Output the (X, Y) coordinate of the center of the cell containing the given text.  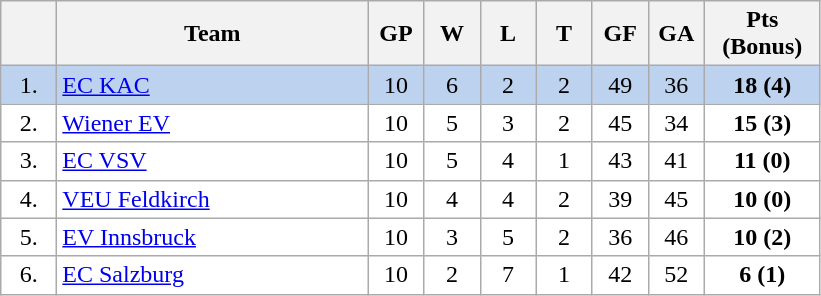
W (452, 34)
EV Innsbruck (212, 237)
VEU Feldkirch (212, 199)
6 (1) (762, 275)
Pts (Bonus) (762, 34)
7 (508, 275)
49 (620, 85)
GP (396, 34)
1. (29, 85)
T (564, 34)
18 (4) (762, 85)
GA (676, 34)
42 (620, 275)
5. (29, 237)
10 (2) (762, 237)
41 (676, 161)
2. (29, 123)
L (508, 34)
Team (212, 34)
43 (620, 161)
EC Salzburg (212, 275)
Wiener EV (212, 123)
10 (0) (762, 199)
6. (29, 275)
46 (676, 237)
11 (0) (762, 161)
39 (620, 199)
34 (676, 123)
GF (620, 34)
3. (29, 161)
15 (3) (762, 123)
EC VSV (212, 161)
6 (452, 85)
52 (676, 275)
4. (29, 199)
EC KAC (212, 85)
